Detect which cell encompasses the target text, then output its [X, Y] center coordinate. 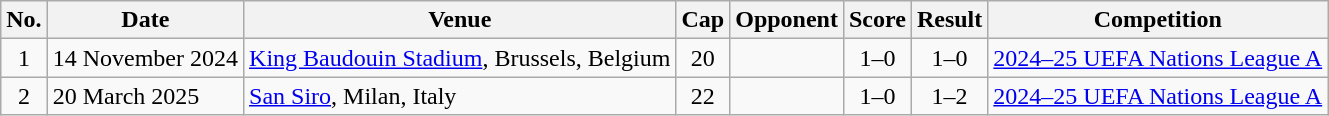
San Siro, Milan, Italy [460, 96]
Result [949, 20]
1 [24, 58]
22 [703, 96]
Cap [703, 20]
1–2 [949, 96]
Date [145, 20]
King Baudouin Stadium, Brussels, Belgium [460, 58]
20 [703, 58]
Score [877, 20]
Opponent [787, 20]
No. [24, 20]
2 [24, 96]
20 March 2025 [145, 96]
Competition [1158, 20]
Venue [460, 20]
14 November 2024 [145, 58]
